Scan for the cell matching the given text and deliver its [x, y] coordinate at center. 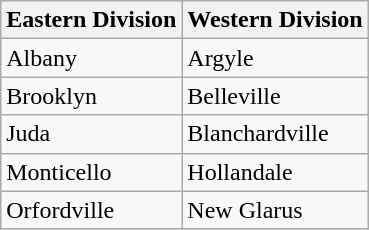
Hollandale [275, 172]
Monticello [92, 172]
Blanchardville [275, 134]
Eastern Division [92, 20]
Juda [92, 134]
Albany [92, 58]
New Glarus [275, 210]
Belleville [275, 96]
Brooklyn [92, 96]
Argyle [275, 58]
Orfordville [92, 210]
Western Division [275, 20]
